Output the (X, Y) coordinate of the center of the cell containing the given text.  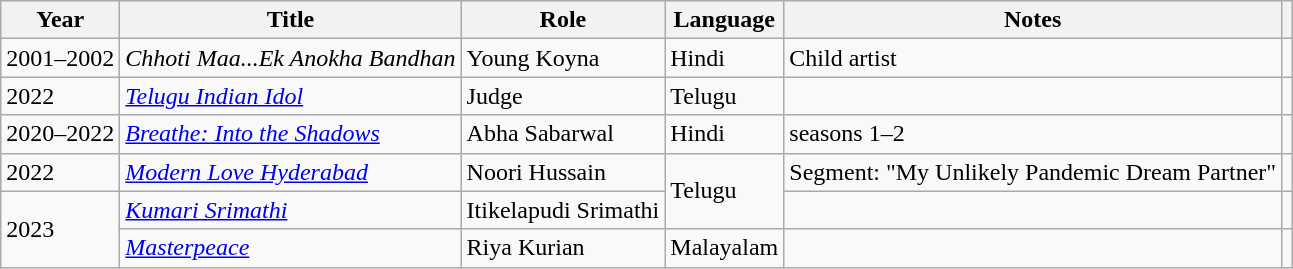
Itikelapudi Srimathi (563, 210)
Breathe: Into the Shadows (290, 134)
Telugu Indian Idol (290, 96)
2023 (60, 229)
2020–2022 (60, 134)
seasons 1–2 (1033, 134)
Year (60, 20)
Kumari Srimathi (290, 210)
Abha Sabarwal (563, 134)
Noori Hussain (563, 172)
Malayalam (724, 248)
Child artist (1033, 58)
2001–2002 (60, 58)
Notes (1033, 20)
Judge (563, 96)
Young Koyna (563, 58)
Masterpeace (290, 248)
Modern Love Hyderabad (290, 172)
Chhoti Maa...Ek Anokha Bandhan (290, 58)
Segment: "My Unlikely Pandemic Dream Partner" (1033, 172)
Riya Kurian (563, 248)
Language (724, 20)
Title (290, 20)
Role (563, 20)
